Provide the (X, Y) coordinate of the cell's center where the given text is located.  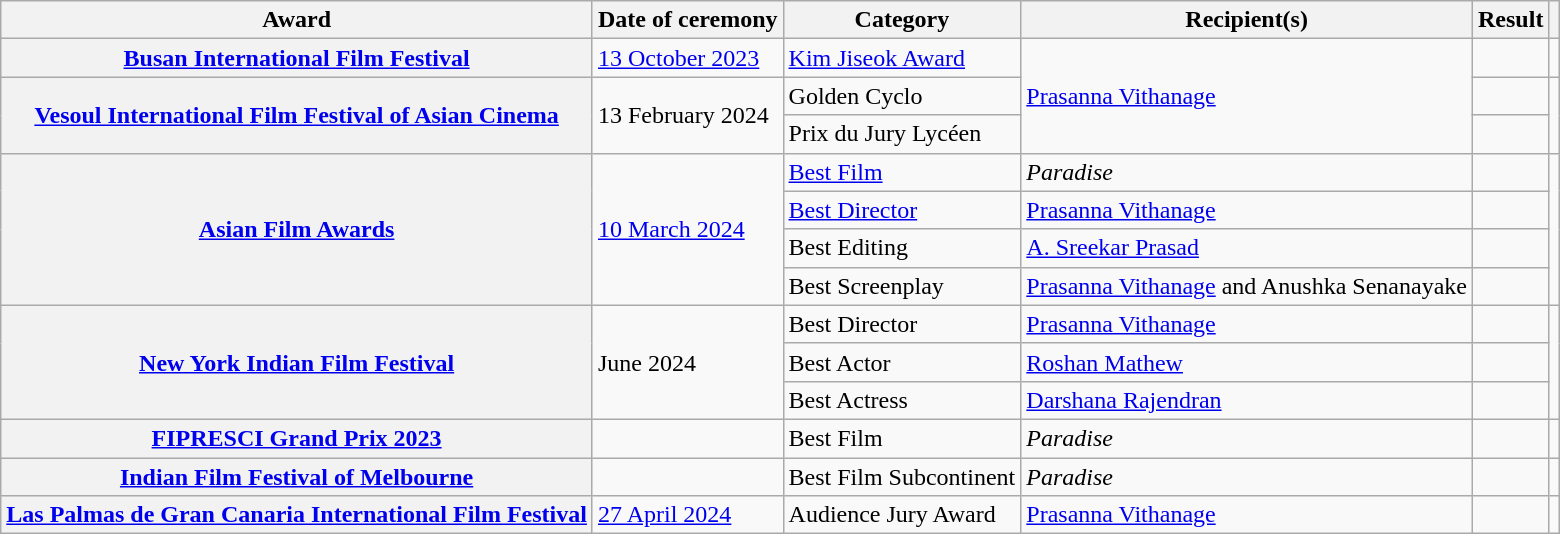
Result (1511, 20)
Vesoul International Film Festival of Asian Cinema (297, 115)
Recipient(s) (1247, 20)
Best Actress (902, 400)
Las Palmas de Gran Canaria International Film Festival (297, 515)
Audience Jury Award (902, 515)
Best Editing (902, 248)
Prix du Jury Lycéen (902, 134)
Kim Jiseok Award (902, 58)
Darshana Rajendran (1247, 400)
A. Sreekar Prasad (1247, 248)
Asian Film Awards (297, 229)
13 October 2023 (688, 58)
Date of ceremony (688, 20)
Roshan Mathew (1247, 362)
Category (902, 20)
13 February 2024 (688, 115)
Best Screenplay (902, 286)
Best Film Subcontinent (902, 477)
June 2024 (688, 362)
FIPRESCI Grand Prix 2023 (297, 438)
Best Actor (902, 362)
Prasanna Vithanage and Anushka Senanayake (1247, 286)
10 March 2024 (688, 229)
New York Indian Film Festival (297, 362)
27 April 2024 (688, 515)
Golden Cyclo (902, 96)
Busan International Film Festival (297, 58)
Award (297, 20)
Indian Film Festival of Melbourne (297, 477)
